Identify which cell holds the provided text, then report its [x, y] central coordinate. 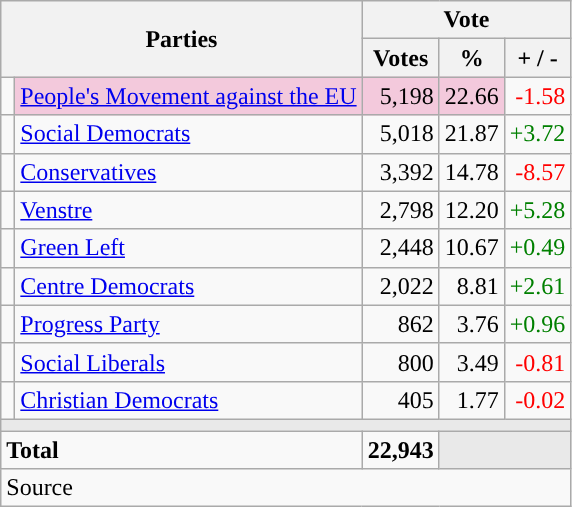
405 [400, 400]
Source [286, 488]
People's Movement against the EU [188, 96]
Venstre [188, 210]
+3.72 [538, 134]
10.67 [472, 248]
Parties [182, 39]
Social Democrats [188, 134]
+ / - [538, 58]
Green Left [188, 248]
Progress Party [188, 324]
Total [182, 449]
Centre Democrats [188, 286]
3.76 [472, 324]
862 [400, 324]
3,392 [400, 172]
22.66 [472, 96]
+0.96 [538, 324]
+5.28 [538, 210]
22,943 [400, 449]
2,022 [400, 286]
Conservatives [188, 172]
Social Liberals [188, 362]
800 [400, 362]
21.87 [472, 134]
2,448 [400, 248]
% [472, 58]
Vote [466, 20]
+2.61 [538, 286]
-1.58 [538, 96]
+0.49 [538, 248]
Christian Democrats [188, 400]
3.49 [472, 362]
5,198 [400, 96]
-0.02 [538, 400]
2,798 [400, 210]
-0.81 [538, 362]
-8.57 [538, 172]
Votes [400, 58]
12.20 [472, 210]
14.78 [472, 172]
5,018 [400, 134]
8.81 [472, 286]
1.77 [472, 400]
